Return (X, Y) of the center of cell containing provided text 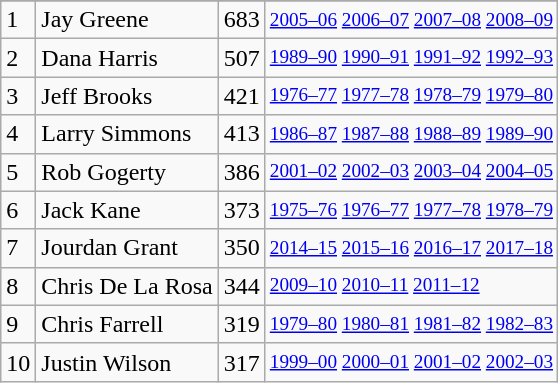
2014–15 2015–16 2016–17 2017–18 (411, 248)
2005–06 2006–07 2007–08 2008–09 (411, 20)
2 (18, 58)
8 (18, 286)
386 (242, 172)
344 (242, 286)
4 (18, 134)
Dana Harris (127, 58)
Jay Greene (127, 20)
Rob Gogerty (127, 172)
10 (18, 362)
683 (242, 20)
1989–90 1990–91 1991–92 1992–93 (411, 58)
Chris De La Rosa (127, 286)
1 (18, 20)
6 (18, 210)
413 (242, 134)
7 (18, 248)
1976–77 1977–78 1978–79 1979–80 (411, 96)
1979–80 1980–81 1981–82 1982–83 (411, 324)
Justin Wilson (127, 362)
317 (242, 362)
3 (18, 96)
350 (242, 248)
1986–87 1987–88 1988–89 1989–90 (411, 134)
Jourdan Grant (127, 248)
5 (18, 172)
2001–02 2002–03 2003–04 2004–05 (411, 172)
Jeff Brooks (127, 96)
373 (242, 210)
319 (242, 324)
Larry Simmons (127, 134)
1975–76 1976–77 1977–78 1978–79 (411, 210)
Chris Farrell (127, 324)
1999–00 2000–01 2001–02 2002–03 (411, 362)
2009–10 2010–11 2011–12 (411, 286)
421 (242, 96)
Jack Kane (127, 210)
9 (18, 324)
507 (242, 58)
